Return [x, y] of the center of cell containing provided text 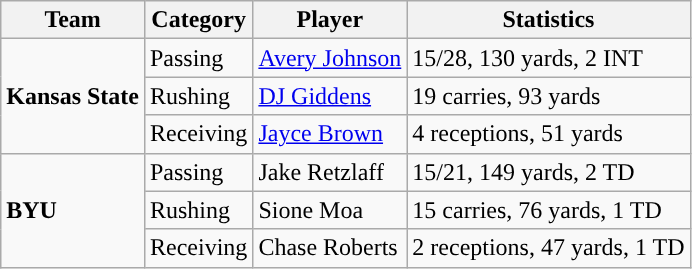
15/21, 149 yards, 2 TD [548, 172]
Sione Moa [330, 210]
Avery Johnson [330, 58]
Player [330, 20]
15/28, 130 yards, 2 INT [548, 58]
Category [198, 20]
Statistics [548, 20]
BYU [73, 210]
Jake Retzlaff [330, 172]
4 receptions, 51 yards [548, 134]
19 carries, 93 yards [548, 96]
15 carries, 76 yards, 1 TD [548, 210]
Chase Roberts [330, 248]
Kansas State [73, 96]
Team [73, 20]
DJ Giddens [330, 96]
2 receptions, 47 yards, 1 TD [548, 248]
Jayce Brown [330, 134]
